Search for the cell housing the specified text and yield its [x, y] center coordinate. 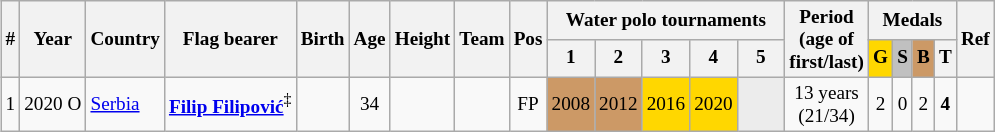
B [923, 58]
Country [125, 40]
# [10, 40]
2020 O [53, 104]
34 [370, 104]
5 [761, 58]
Ref [975, 40]
G [880, 58]
Medals [912, 20]
2016 [666, 104]
Team [482, 40]
2008 [571, 104]
Age [370, 40]
3 [666, 58]
T [945, 58]
Flag bearer [230, 40]
Birth [322, 40]
Height [422, 40]
Serbia [125, 104]
Year [53, 40]
2020 [714, 104]
2012 [619, 104]
Filip Filipović‡ [230, 104]
Period(age offirst/last) [827, 40]
FP [528, 104]
S [903, 58]
0 [903, 104]
Pos [528, 40]
13 years(21/34) [827, 104]
Water polo tournaments [666, 20]
